Output the (x, y) coordinate of the center of the cell containing the given text.  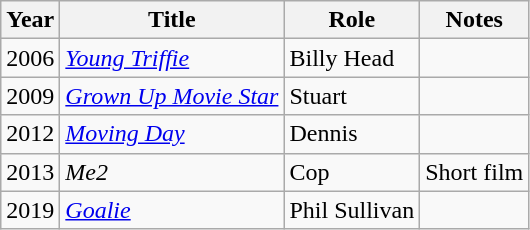
2013 (30, 172)
Phil Sullivan (352, 210)
Year (30, 20)
Title (172, 20)
Moving Day (172, 134)
2012 (30, 134)
2019 (30, 210)
Billy Head (352, 58)
Grown Up Movie Star (172, 96)
Stuart (352, 96)
Short film (474, 172)
Cop (352, 172)
Me2 (172, 172)
Young Triffie (172, 58)
Role (352, 20)
Goalie (172, 210)
2009 (30, 96)
2006 (30, 58)
Notes (474, 20)
Dennis (352, 134)
